Output the (x, y) coordinate of the center of the cell containing the given text.  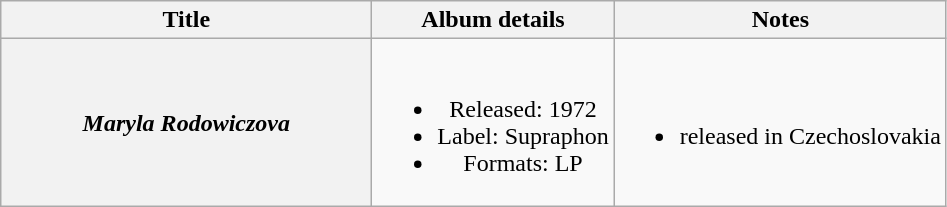
released in Czechoslovakia (780, 122)
Album details (493, 20)
Title (186, 20)
Maryla Rodowiczova (186, 122)
Notes (780, 20)
Released: 1972Label: SupraphonFormats: LP (493, 122)
